Identify which cell holds the provided text, then report its (X, Y) central coordinate. 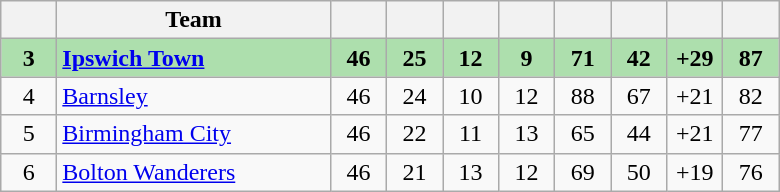
24 (414, 96)
82 (751, 96)
10 (470, 96)
21 (414, 172)
Bolton Wanderers (194, 172)
67 (639, 96)
5 (29, 134)
50 (639, 172)
76 (751, 172)
42 (639, 58)
6 (29, 172)
44 (639, 134)
69 (583, 172)
Team (194, 20)
9 (527, 58)
Barnsley (194, 96)
+29 (695, 58)
25 (414, 58)
4 (29, 96)
11 (470, 134)
65 (583, 134)
Ipswich Town (194, 58)
Birmingham City (194, 134)
88 (583, 96)
87 (751, 58)
77 (751, 134)
71 (583, 58)
+19 (695, 172)
22 (414, 134)
3 (29, 58)
